Extract the (X, Y) coordinate from the center of the cell holding the provided text.  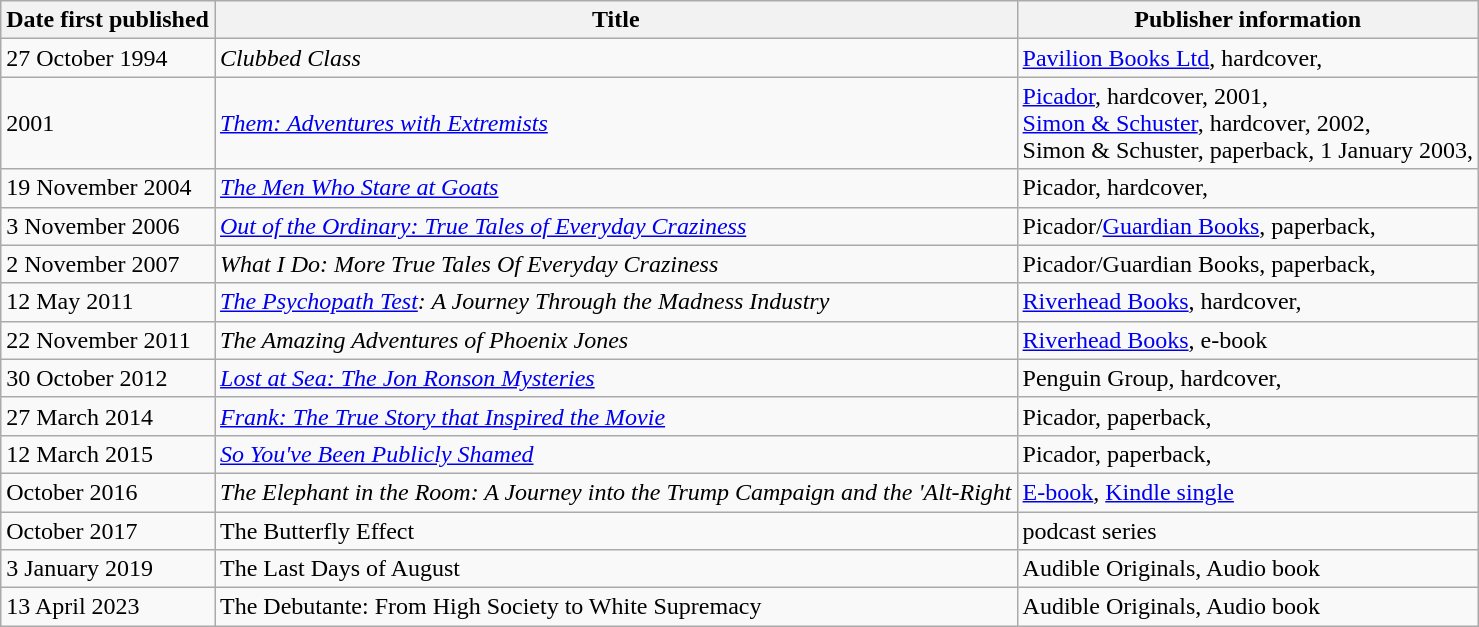
Pavilion Books Ltd, hardcover, (1248, 58)
3 November 2006 (108, 226)
Lost at Sea: The Jon Ronson Mysteries (616, 378)
30 October 2012 (108, 378)
Picador, hardcover, (1248, 188)
The Last Days of August (616, 569)
Publisher information (1248, 20)
3 January 2019 (108, 569)
Out of the Ordinary: True Tales of Everyday Craziness (616, 226)
Riverhead Books, hardcover, (1248, 302)
19 November 2004 (108, 188)
Frank: The True Story that Inspired the Movie (616, 416)
October 2016 (108, 492)
October 2017 (108, 531)
So You've Been Publicly Shamed (616, 454)
Date first published (108, 20)
Title (616, 20)
What I Do: More True Tales Of Everyday Craziness (616, 264)
Riverhead Books, e-book (1248, 340)
The Amazing Adventures of Phoenix Jones (616, 340)
12 March 2015 (108, 454)
27 October 1994 (108, 58)
Clubbed Class (616, 58)
22 November 2011 (108, 340)
27 March 2014 (108, 416)
podcast series (1248, 531)
Penguin Group, hardcover, (1248, 378)
Them: Adventures with Extremists (616, 123)
12 May 2011 (108, 302)
Picador, hardcover, 2001, Simon & Schuster, hardcover, 2002, Simon & Schuster, paperback, 1 January 2003, (1248, 123)
The Men Who Stare at Goats (616, 188)
The Butterfly Effect (616, 531)
The Debutante: From High Society to White Supremacy (616, 607)
The Elephant in the Room: A Journey into the Trump Campaign and the 'Alt-Right (616, 492)
The Psychopath Test: A Journey Through the Madness Industry (616, 302)
2001 (108, 123)
E-book, Kindle single (1248, 492)
2 November 2007 (108, 264)
13 April 2023 (108, 607)
